Identify which cell holds the provided text, then report its (x, y) central coordinate. 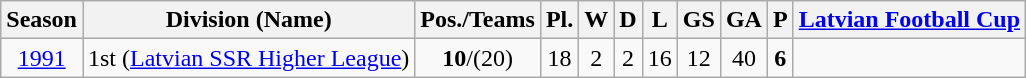
P (780, 20)
10/(20) (478, 58)
16 (660, 58)
Pos./Teams (478, 20)
Season (42, 20)
GA (744, 20)
12 (698, 58)
1991 (42, 58)
6 (780, 58)
W (596, 20)
GS (698, 20)
Latvian Football Cup (909, 20)
L (660, 20)
Pl. (559, 20)
40 (744, 58)
D (628, 20)
18 (559, 58)
1st (Latvian SSR Higher League) (248, 58)
Division (Name) (248, 20)
